Identify which cell holds the provided text, then report its (x, y) central coordinate. 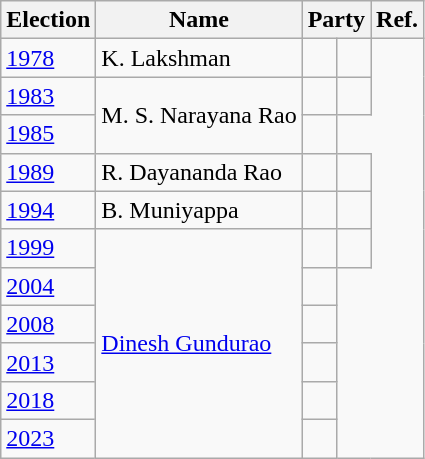
1978 (48, 58)
Name (199, 20)
M. S. Narayana Rao (199, 115)
2008 (48, 324)
1999 (48, 248)
1994 (48, 210)
1983 (48, 96)
1985 (48, 134)
Dinesh Gundurao (199, 343)
1989 (48, 172)
R. Dayananda Rao (199, 172)
B. Muniyappa (199, 210)
2004 (48, 286)
2013 (48, 362)
Ref. (398, 20)
Election (48, 20)
2018 (48, 400)
Party (336, 20)
K. Lakshman (199, 58)
2023 (48, 438)
